Return the [X, Y] coordinate for the center point of the cell that contains the specified text.  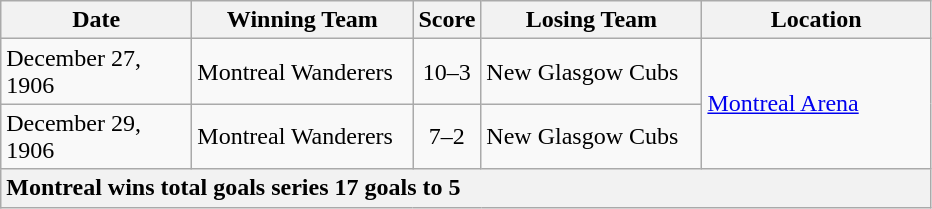
Losing Team [592, 20]
December 27, 1906 [96, 72]
December 29, 1906 [96, 136]
Winning Team [302, 20]
10–3 [447, 72]
7–2 [447, 136]
Date [96, 20]
Location [816, 20]
Score [447, 20]
Montreal Arena [816, 104]
Montreal wins total goals series 17 goals to 5 [466, 188]
